Return [X, Y] of the center of cell containing provided text 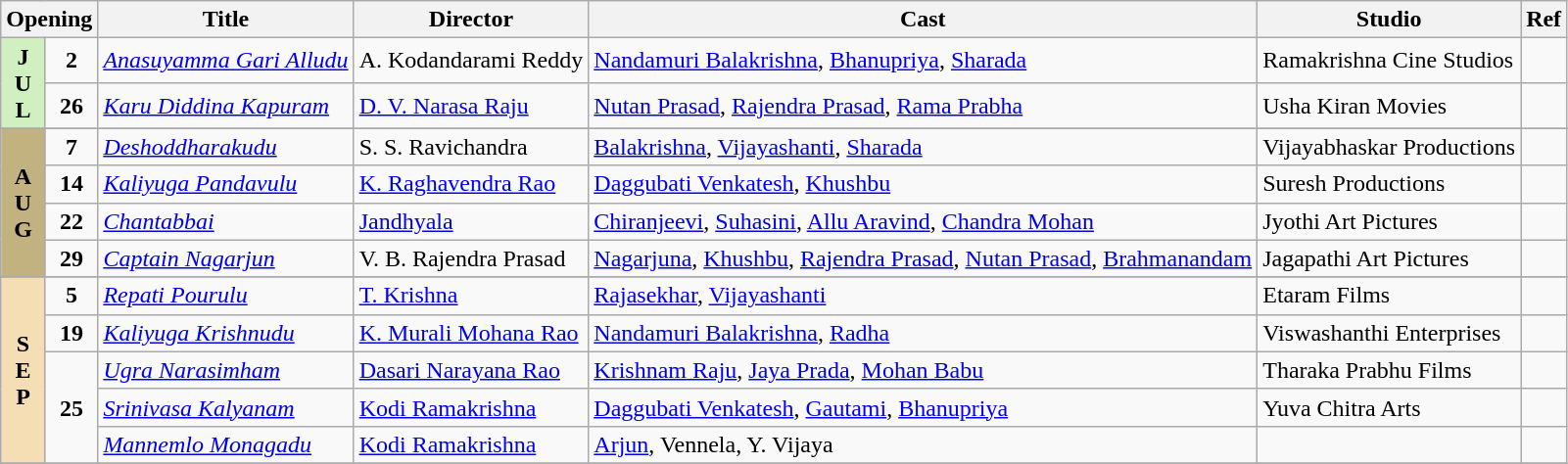
SEP [24, 370]
Nandamuri Balakrishna, Radha [923, 333]
Balakrishna, Vijayashanti, Sharada [923, 147]
Nutan Prasad, Rajendra Prasad, Rama Prabha [923, 106]
Yuva Chitra Arts [1389, 407]
AUG [24, 203]
Anasuyamma Gari Alludu [225, 61]
5 [71, 296]
V. B. Rajendra Prasad [471, 258]
A. Kodandarami Reddy [471, 61]
Nagarjuna, Khushbu, Rajendra Prasad, Nutan Prasad, Brahmanandam [923, 258]
Suresh Productions [1389, 184]
D. V. Narasa Raju [471, 106]
2 [71, 61]
Ugra Narasimham [225, 370]
22 [71, 221]
Repati Pourulu [225, 296]
Krishnam Raju, Jaya Prada, Mohan Babu [923, 370]
Mannemlo Monagadu [225, 444]
T. Krishna [471, 296]
Director [471, 20]
Etaram Films [1389, 296]
Studio [1389, 20]
Tharaka Prabhu Films [1389, 370]
Ramakrishna Cine Studios [1389, 61]
JUL [24, 83]
26 [71, 106]
Opening [49, 20]
Ref [1544, 20]
Arjun, Vennela, Y. Vijaya [923, 444]
K. Murali Mohana Rao [471, 333]
Kaliyuga Pandavulu [225, 184]
14 [71, 184]
Title [225, 20]
S. S. Ravichandra [471, 147]
Usha Kiran Movies [1389, 106]
Nandamuri Balakrishna, Bhanupriya, Sharada [923, 61]
Viswashanthi Enterprises [1389, 333]
25 [71, 407]
Captain Nagarjun [225, 258]
Cast [923, 20]
7 [71, 147]
29 [71, 258]
Chantabbai [225, 221]
Kaliyuga Krishnudu [225, 333]
19 [71, 333]
Deshoddharakudu [225, 147]
Chiranjeevi, Suhasini, Allu Aravind, Chandra Mohan [923, 221]
Daggubati Venkatesh, Khushbu [923, 184]
Vijayabhaskar Productions [1389, 147]
Daggubati Venkatesh, Gautami, Bhanupriya [923, 407]
Jagapathi Art Pictures [1389, 258]
K. Raghavendra Rao [471, 184]
Rajasekhar, Vijayashanti [923, 296]
Karu Diddina Kapuram [225, 106]
Jandhyala [471, 221]
Srinivasa Kalyanam [225, 407]
Jyothi Art Pictures [1389, 221]
Dasari Narayana Rao [471, 370]
